Capture the cell that displays the provided text and extract its [X, Y] central coordinate. 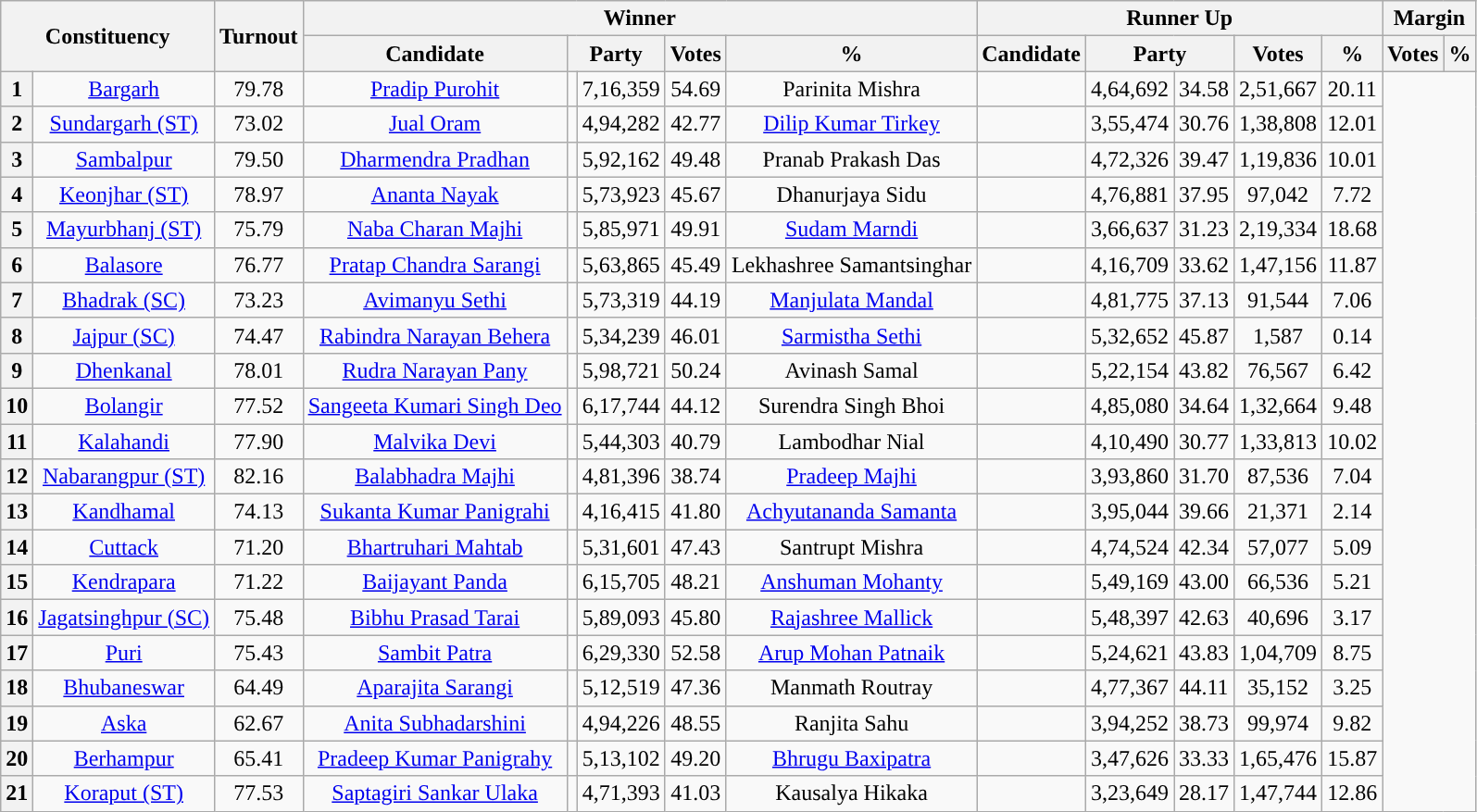
Baijayant Panda [435, 582]
Sudam Marndi [851, 230]
1,38,808 [1278, 124]
6,29,330 [620, 653]
Rabindra Narayan Behera [435, 335]
4 [17, 194]
33.62 [1204, 265]
Bhartruhari Mahtab [435, 547]
1,47,156 [1278, 265]
5,48,397 [1130, 618]
15.87 [1352, 758]
Sundargarh (ST) [124, 124]
Berhampur [124, 758]
Jajpur (SC) [124, 335]
16 [17, 618]
Cuttack [124, 547]
38.74 [695, 477]
30.76 [1204, 124]
38.73 [1204, 723]
Constituency [107, 36]
Rajashree Mallick [851, 618]
8.75 [1352, 653]
5,44,303 [620, 442]
Keonjhar (ST) [124, 194]
37.13 [1204, 300]
47.43 [695, 547]
7 [17, 300]
5,31,601 [620, 547]
71.20 [259, 547]
6.42 [1352, 370]
48.55 [695, 723]
8 [17, 335]
4,72,326 [1130, 159]
50.24 [695, 370]
37.95 [1204, 194]
30.77 [1204, 442]
Pranab Prakash Das [851, 159]
4,10,490 [1130, 442]
1,19,836 [1278, 159]
Surendra Singh Bhoi [851, 406]
18.68 [1352, 230]
7.72 [1352, 194]
Mayurbhanj (ST) [124, 230]
7,16,359 [620, 89]
Dhanurjaya Sidu [851, 194]
1,65,476 [1278, 758]
20.11 [1352, 89]
5,24,621 [1130, 653]
Koraput (ST) [124, 793]
5,49,169 [1130, 582]
Sangeeta Kumari Singh Deo [435, 406]
Lekhashree Samantsinghar [851, 265]
5,85,971 [620, 230]
3 [17, 159]
64.49 [259, 688]
5,13,102 [620, 758]
Manjulata Mandal [851, 300]
Kendrapara [124, 582]
4,16,709 [1130, 265]
87,536 [1278, 477]
4,76,881 [1130, 194]
Sukanta Kumar Panigrahi [435, 512]
33.33 [1204, 758]
66,536 [1278, 582]
Dilip Kumar Tirkey [851, 124]
12.01 [1352, 124]
21 [17, 793]
49.91 [695, 230]
Jual Oram [435, 124]
1,04,709 [1278, 653]
Naba Charan Majhi [435, 230]
62.67 [259, 723]
74.13 [259, 512]
5,22,154 [1130, 370]
2 [17, 124]
5,73,319 [620, 300]
3,66,637 [1130, 230]
79.50 [259, 159]
4,74,524 [1130, 547]
5,98,721 [620, 370]
5,89,093 [620, 618]
77.90 [259, 442]
78.01 [259, 370]
Anshuman Mohanty [851, 582]
Sarmistha Sethi [851, 335]
4,81,396 [620, 477]
39.66 [1204, 512]
Pratap Chandra Sarangi [435, 265]
3,23,649 [1130, 793]
1,47,744 [1278, 793]
3,94,252 [1130, 723]
5,34,239 [620, 335]
4,94,226 [620, 723]
Avimanyu Sethi [435, 300]
21,371 [1278, 512]
Balasore [124, 265]
9 [17, 370]
31.70 [1204, 477]
75.43 [259, 653]
3,47,626 [1130, 758]
40.79 [695, 442]
3,55,474 [1130, 124]
4,94,282 [620, 124]
Runner Up [1180, 19]
5 [17, 230]
2,51,667 [1278, 89]
12.86 [1352, 793]
3.25 [1352, 688]
74.47 [259, 335]
45.49 [695, 265]
73.02 [259, 124]
Santrupt Mishra [851, 547]
Bhadrak (SC) [124, 300]
42.34 [1204, 547]
4,77,367 [1130, 688]
91,544 [1278, 300]
Lambodhar Nial [851, 442]
45.80 [695, 618]
Arup Mohan Patnaik [851, 653]
Bhrugu Baxipatra [851, 758]
Avinash Samal [851, 370]
44.11 [1204, 688]
4,85,080 [1130, 406]
Manmath Routray [851, 688]
34.64 [1204, 406]
75.79 [259, 230]
76.77 [259, 265]
Nabarangpur (ST) [124, 477]
Dharmendra Pradhan [435, 159]
Ranjita Sahu [851, 723]
Bibhu Prasad Tarai [435, 618]
99,974 [1278, 723]
Anita Subhadarshini [435, 723]
Puri [124, 653]
12 [17, 477]
15 [17, 582]
Bhubaneswar [124, 688]
5,63,865 [620, 265]
5,32,652 [1130, 335]
1,587 [1278, 335]
10.02 [1352, 442]
Winner [640, 19]
54.69 [695, 89]
Bargarh [124, 89]
11.87 [1352, 265]
57,077 [1278, 547]
Margin [1430, 19]
39.47 [1204, 159]
Dhenkanal [124, 370]
17 [17, 653]
5,92,162 [620, 159]
Pradeep Kumar Panigrahy [435, 758]
4,81,775 [1130, 300]
47.36 [695, 688]
Rudra Narayan Pany [435, 370]
3,93,860 [1130, 477]
5,73,923 [620, 194]
40,696 [1278, 618]
Sambalpur [124, 159]
75.48 [259, 618]
Saptagiri Sankar Ulaka [435, 793]
Sambit Patra [435, 653]
5,12,519 [620, 688]
1 [17, 89]
34.58 [1204, 89]
20 [17, 758]
6,15,705 [620, 582]
45.67 [695, 194]
7.04 [1352, 477]
28.17 [1204, 793]
79.78 [259, 89]
Kalahandi [124, 442]
31.23 [1204, 230]
7.06 [1352, 300]
10 [17, 406]
65.41 [259, 758]
43.00 [1204, 582]
Kandhamal [124, 512]
2,19,334 [1278, 230]
49.20 [695, 758]
9.48 [1352, 406]
Kausalya Hikaka [851, 793]
5.09 [1352, 547]
Parinita Mishra [851, 89]
Aska [124, 723]
71.22 [259, 582]
49.48 [695, 159]
19 [17, 723]
1,32,664 [1278, 406]
18 [17, 688]
45.87 [1204, 335]
52.58 [695, 653]
44.12 [695, 406]
42.77 [695, 124]
5.21 [1352, 582]
Achyutananda Samanta [851, 512]
Turnout [259, 36]
Balabhadra Majhi [435, 477]
Pradeep Majhi [851, 477]
Pradip Purohit [435, 89]
4,71,393 [620, 793]
97,042 [1278, 194]
3,95,044 [1130, 512]
2.14 [1352, 512]
Malvika Devi [435, 442]
3.17 [1352, 618]
77.53 [259, 793]
46.01 [695, 335]
41.80 [695, 512]
0.14 [1352, 335]
44.19 [695, 300]
6 [17, 265]
13 [17, 512]
Aparajita Sarangi [435, 688]
48.21 [695, 582]
77.52 [259, 406]
35,152 [1278, 688]
42.63 [1204, 618]
78.97 [259, 194]
82.16 [259, 477]
76,567 [1278, 370]
1,33,813 [1278, 442]
Bolangir [124, 406]
Ananta Nayak [435, 194]
43.83 [1204, 653]
11 [17, 442]
4,16,415 [620, 512]
4,64,692 [1130, 89]
14 [17, 547]
41.03 [695, 793]
9.82 [1352, 723]
6,17,744 [620, 406]
Jagatsinghpur (SC) [124, 618]
10.01 [1352, 159]
73.23 [259, 300]
43.82 [1204, 370]
